For the text-containing cell, return its midpoint in (x, y) coordinate format. 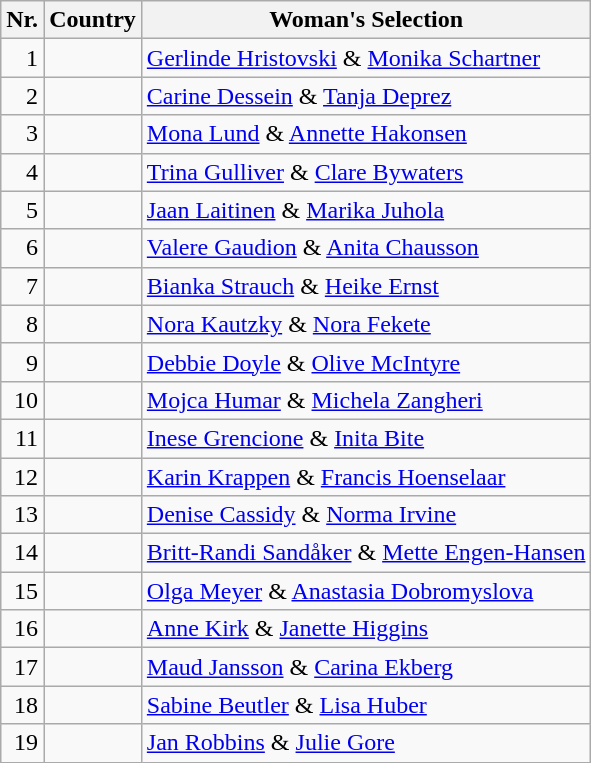
6 (22, 248)
4 (22, 172)
Valere Gaudion & Anita Chausson (366, 248)
Jan Robbins & Julie Gore (366, 743)
7 (22, 286)
10 (22, 400)
1 (22, 58)
Woman's Selection (366, 20)
Nr. (22, 20)
15 (22, 591)
16 (22, 629)
Maud Jansson & Carina Ekberg (366, 667)
Bianka Strauch & Heike Ernst (366, 286)
Debbie Doyle & Olive McIntyre (366, 362)
Anne Kirk & Janette Higgins (366, 629)
9 (22, 362)
Country (93, 20)
Jaan Laitinen & Marika Juhola (366, 210)
Britt-Randi Sandåker & Mette Engen-Hansen (366, 553)
2 (22, 96)
17 (22, 667)
Sabine Beutler & Lisa Huber (366, 705)
Karin Krappen & Francis Hoenselaar (366, 477)
Trina Gulliver & Clare Bywaters (366, 172)
Mojca Humar & Michela Zangheri (366, 400)
Carine Dessein & Tanja Deprez (366, 96)
18 (22, 705)
Gerlinde Hristovski & Monika Schartner (366, 58)
14 (22, 553)
Nora Kautzky & Nora Fekete (366, 324)
Olga Meyer & Anastasia Dobromyslova (366, 591)
19 (22, 743)
5 (22, 210)
12 (22, 477)
8 (22, 324)
Denise Cassidy & Norma Irvine (366, 515)
11 (22, 438)
13 (22, 515)
Mona Lund & Annette Hakonsen (366, 134)
Inese Grencione & Inita Bite (366, 438)
3 (22, 134)
